Output the [X, Y] coordinate of the center of the cell containing the given text.  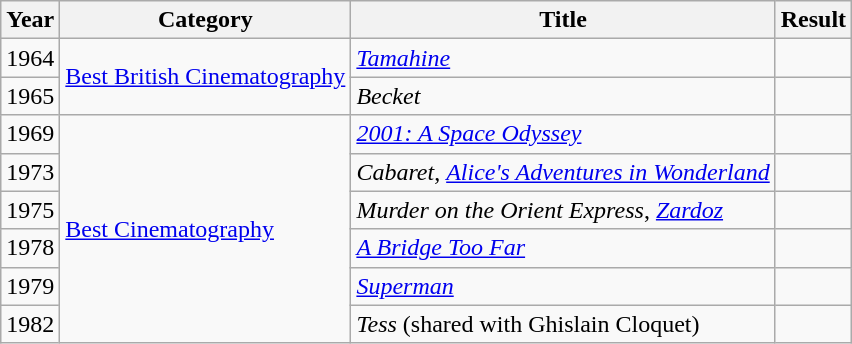
Year [30, 20]
Result [813, 20]
Cabaret, Alice's Adventures in Wonderland [563, 172]
1979 [30, 286]
2001: A Space Odyssey [563, 134]
1973 [30, 172]
Best British Cinematography [206, 77]
Tess (shared with Ghislain Cloquet) [563, 324]
1969 [30, 134]
Becket [563, 96]
Superman [563, 286]
1982 [30, 324]
1964 [30, 58]
Title [563, 20]
Murder on the Orient Express, Zardoz [563, 210]
Category [206, 20]
1975 [30, 210]
1978 [30, 248]
A Bridge Too Far [563, 248]
Best Cinematography [206, 229]
Tamahine [563, 58]
1965 [30, 96]
